Return the (X, Y) coordinate for the center point of the cell that contains the specified text.  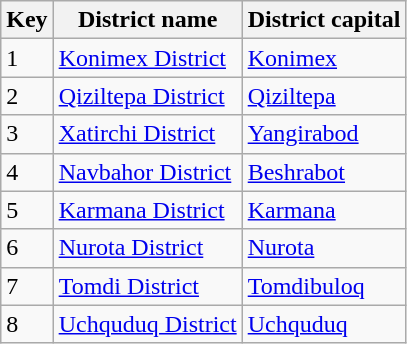
1 (27, 58)
6 (27, 248)
Uchquduq (324, 324)
7 (27, 286)
District name (148, 20)
Konimex (324, 58)
3 (27, 134)
Xatirchi District (148, 134)
Karmana District (148, 210)
Yangirabod (324, 134)
8 (27, 324)
Qiziltepa (324, 96)
Karmana (324, 210)
Nurota (324, 248)
District capital (324, 20)
Navbahor District (148, 172)
Tomdi District (148, 286)
Tomdibuloq (324, 286)
4 (27, 172)
Beshrabot (324, 172)
Qiziltepa District (148, 96)
2 (27, 96)
Key (27, 20)
5 (27, 210)
Konimex District (148, 58)
Uchquduq District (148, 324)
Nurota District (148, 248)
